Return [X, Y] of the center of cell containing provided text 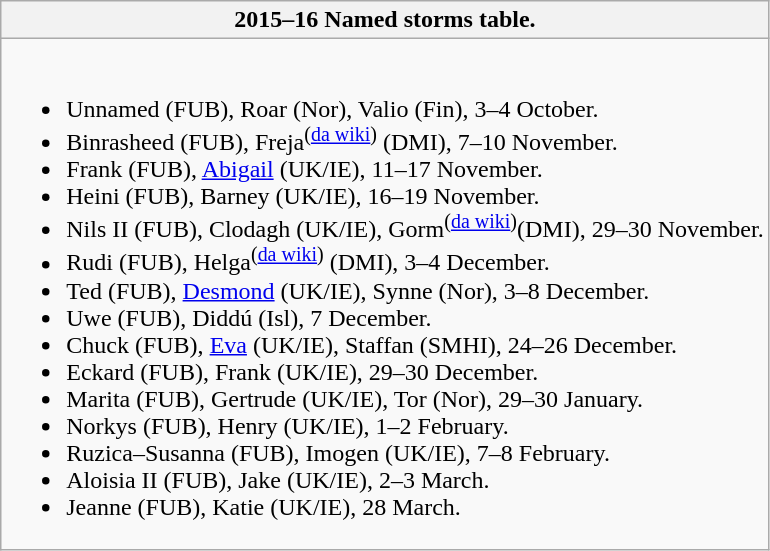
2015–16 Named storms table. [385, 20]
